Return [x, y] of the center of cell containing provided text 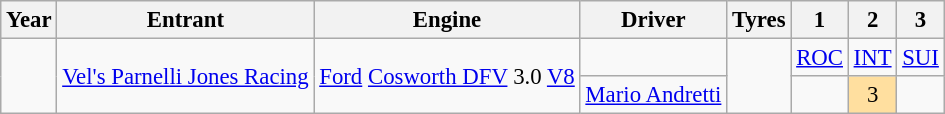
Tyres [759, 20]
Year [29, 20]
Driver [654, 20]
Mario Andretti [654, 95]
Entrant [186, 20]
Ford Cosworth DFV 3.0 V8 [447, 76]
1 [820, 20]
Engine [447, 20]
SUI [920, 58]
ROC [820, 58]
INT [872, 58]
2 [872, 20]
Vel's Parnelli Jones Racing [186, 76]
